Locate the cell with the specified text and output its (X, Y) center coordinate. 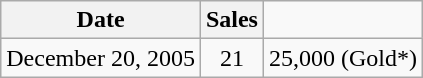
December 20, 2005 (101, 58)
21 (232, 58)
Sales (232, 20)
25,000 (Gold*) (342, 58)
Date (101, 20)
